Find where the given text appears and provide that cell's center as [x, y] coordinate. 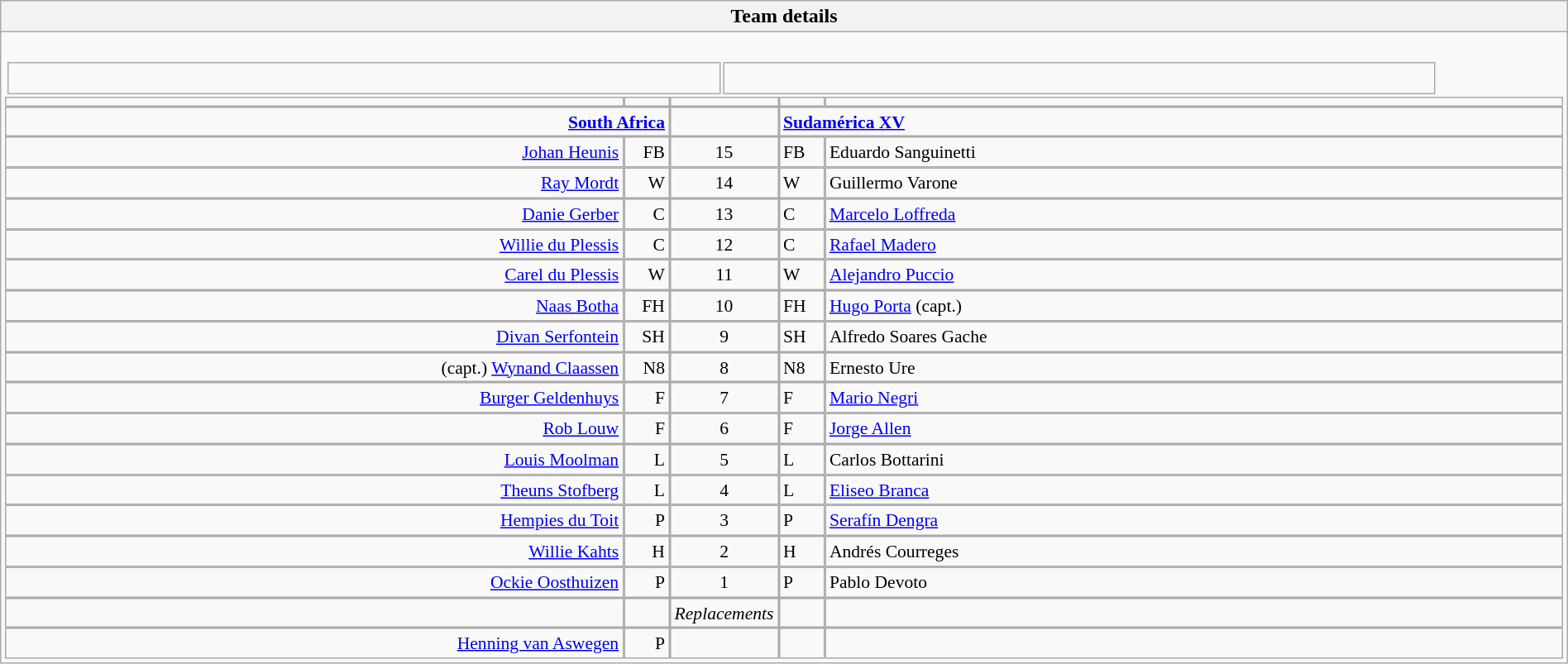
Henning van Aswegen [314, 643]
Serafín Dengra [1194, 521]
Naas Botha [314, 306]
Hempies du Toit [314, 521]
15 [724, 152]
9 [724, 336]
12 [724, 245]
Louis Moolman [314, 460]
5 [724, 460]
Carel du Plessis [314, 275]
Marcelo Loffreda [1194, 213]
Mario Negri [1194, 399]
6 [724, 428]
Eliseo Branca [1194, 490]
8 [724, 367]
Alejandro Puccio [1194, 275]
Sudamérica XV [1170, 122]
Andrés Courreges [1194, 551]
Alfredo Soares Gache [1194, 336]
Eduardo Sanguinetti [1194, 152]
Danie Gerber [314, 213]
South Africa [337, 122]
2 [724, 551]
Replacements [724, 614]
Pablo Devoto [1194, 582]
Guillermo Varone [1194, 184]
Willie du Plessis [314, 245]
1 [724, 582]
Ernesto Ure [1194, 367]
Rafael Madero [1194, 245]
Johan Heunis [314, 152]
Willie Kahts [314, 551]
Theuns Stofberg [314, 490]
Ockie Oosthuizen [314, 582]
Hugo Porta (capt.) [1194, 306]
Divan Serfontein [314, 336]
11 [724, 275]
14 [724, 184]
(capt.) Wynand Claassen [314, 367]
Rob Louw [314, 428]
3 [724, 521]
Burger Geldenhuys [314, 399]
13 [724, 213]
Team details [784, 17]
Jorge Allen [1194, 428]
Ray Mordt [314, 184]
10 [724, 306]
Carlos Bottarini [1194, 460]
7 [724, 399]
4 [724, 490]
